Search for the cell housing the specified text and yield its [x, y] center coordinate. 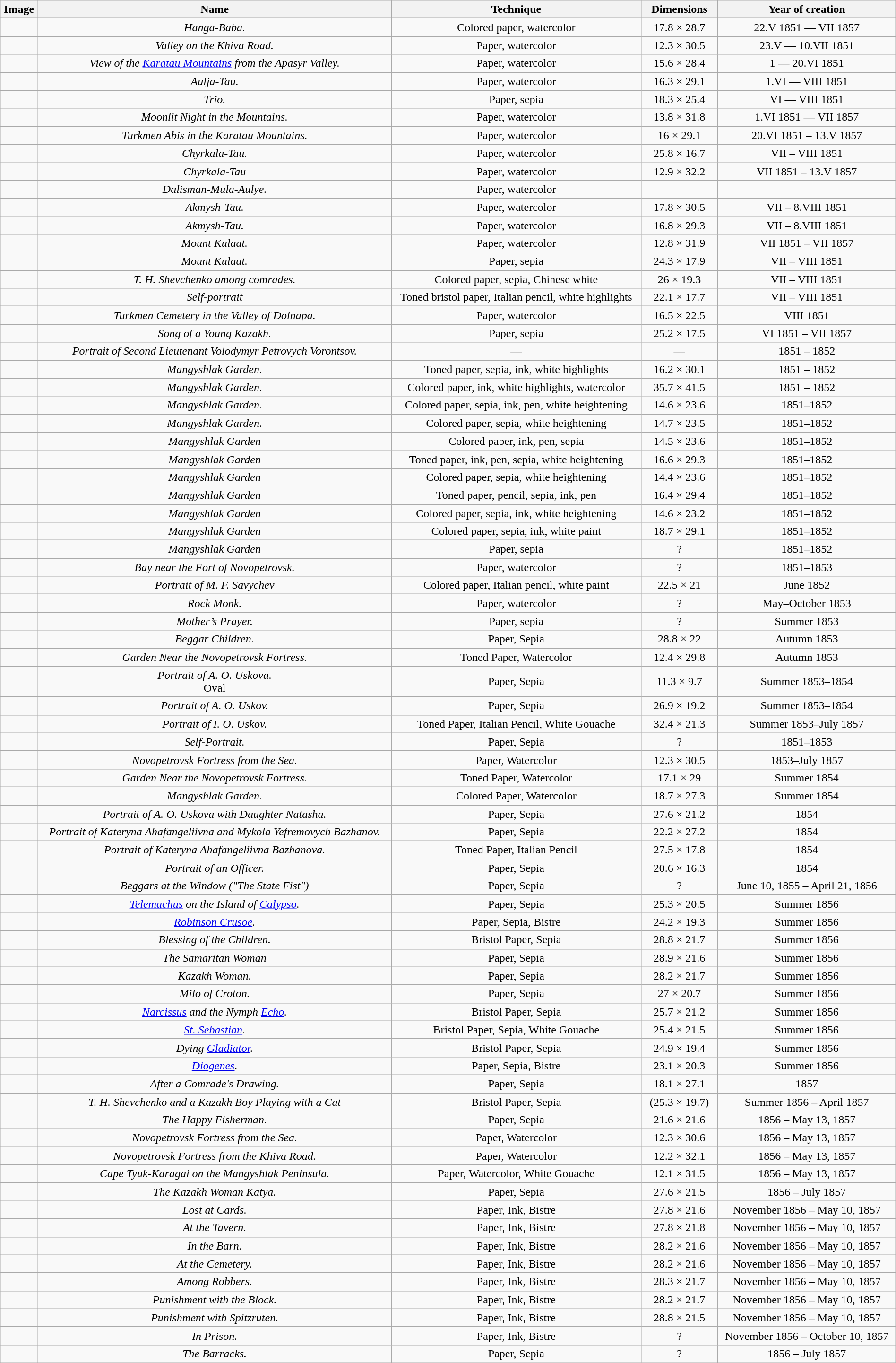
At the Cemetery. [215, 1264]
Narcissus and the Nymph Echo. [215, 1012]
Portrait of Kateryna Ahafangeliivna Bazhanova. [215, 850]
Toned paper, pencil, sepia, ink, pen [516, 495]
Portrait of A. O. Uskova.Oval [215, 682]
11.3 × 9.7 [680, 682]
VI 1851 – VII 1857 [807, 333]
23.1 × 20.3 [680, 1066]
18.3 × 25.4 [680, 99]
27.8 × 21.8 [680, 1228]
21.6 × 21.6 [680, 1120]
Dimensions [680, 9]
Telemachus on the Island of Calypso. [215, 904]
VII 1851 – VII 1857 [807, 243]
27.6 × 21.5 [680, 1192]
27 × 20.7 [680, 994]
14.4 × 23.6 [680, 477]
12.4 × 29.8 [680, 657]
1.VI 1851 — VII 1857 [807, 117]
Trio. [215, 99]
Portrait of M. F. Savychev [215, 585]
14.6 × 23.6 [680, 405]
Image [19, 9]
Cape Tyuk-Karagai on the Mangyshlak Peninsula. [215, 1174]
Turkmen Cemetery in the Valley of Dolnapa. [215, 315]
18.7 × 27.3 [680, 796]
Summer 1856 – April 1857 [807, 1102]
12.1 × 31.5 [680, 1174]
Toned Paper, Italian Pencil, White Gouache [516, 724]
22.5 × 21 [680, 585]
12.8 × 31.9 [680, 243]
Paper, Watercolor, White Gouache [516, 1174]
Toned bristol paper, Italian pencil, white highlights [516, 297]
20.6 × 16.3 [680, 868]
June 10, 1855 – April 21, 1856 [807, 886]
24.3 × 17.9 [680, 261]
35.7 × 41.5 [680, 387]
1 — 20.VI 1851 [807, 63]
25.4 × 21.5 [680, 1030]
Summer 1853 [807, 621]
Portrait of Kateryna Ahafangeliivna and Mykola Yefremovych Bazhanov. [215, 832]
Diogenes. [215, 1066]
Chyrkala-Tau [215, 171]
Chyrkala-Tau. [215, 153]
Portrait of A. O. Uskov. [215, 706]
November 1856 – October 10, 1857 [807, 1336]
16.6 × 29.3 [680, 459]
Novopetrovsk Fortress from the Khiva Road. [215, 1156]
Blessing of the Children. [215, 940]
Portrait of A. O. Uskova with Daughter Natasha. [215, 814]
Colored paper, sepia, ink, white paint [516, 531]
28.8 × 22 [680, 639]
Toned Paper, Italian Pencil [516, 850]
Colored paper, sepia, Chinese white [516, 279]
24.2 × 19.3 [680, 922]
Portrait of Second Lieutenant Volodymyr Petrovych Vorontsov. [215, 351]
16.3 × 29.1 [680, 81]
22.V 1851 — VII 1857 [807, 27]
18.1 × 27.1 [680, 1084]
View of the Karatau Mountains from the Apasyr Valley. [215, 63]
VII 1851 – 13.V 1857 [807, 171]
Colored Paper, Watercolor [516, 796]
Toned paper, ink, pen, sepia, white heightening [516, 459]
In the Barn. [215, 1246]
VIII 1851 [807, 315]
Among Robbers. [215, 1282]
1853–July 1857 [807, 760]
(25.3 × 19.7) [680, 1102]
Punishment with the Block. [215, 1300]
16 × 29.1 [680, 135]
25.8 × 16.7 [680, 153]
25.7 × 21.2 [680, 1012]
24.9 × 19.4 [680, 1048]
Summer 1853–July 1857 [807, 724]
22.2 × 27.2 [680, 832]
Colored paper, ink, pen, sepia [516, 441]
27.5 × 17.8 [680, 850]
Valley on the Khiva Road. [215, 45]
St. Sebastian. [215, 1030]
Name [215, 9]
In Prison. [215, 1336]
The Samaritan Woman [215, 958]
14.5 × 23.6 [680, 441]
25.2 × 17.5 [680, 333]
28.3 × 21.7 [680, 1282]
27.6 × 21.2 [680, 814]
20.VI 1851 – 13.V 1857 [807, 135]
Song of a Young Kazakh. [215, 333]
12.3 × 30.6 [680, 1138]
VI — VIII 1851 [807, 99]
Rock Monk. [215, 603]
32.4 × 21.3 [680, 724]
T. H. Shevchenko and a Kazakh Boy Playing with a Cat [215, 1102]
26 × 19.3 [680, 279]
28.8 × 21.7 [680, 940]
1.VI — VIII 1851 [807, 81]
Dalisman-Mula-Aulye. [215, 189]
Colored paper, sepia, ink, pen, white heightening [516, 405]
14.7 × 23.5 [680, 423]
The Kazakh Woman Katya. [215, 1192]
Hanga-Baba. [215, 27]
Beggars at the Window ("The State Fist") [215, 886]
23.V — 10.VII 1851 [807, 45]
Aulja-Tau. [215, 81]
May–October 1853 [807, 603]
Toned paper, sepia, ink, white highlights [516, 369]
17.8 × 30.5 [680, 207]
13.8 × 31.8 [680, 117]
25.3 × 20.5 [680, 904]
Turkmen Abis in the Karatau Mountains. [215, 135]
27.8 × 21.6 [680, 1210]
Robinson Crusoe. [215, 922]
18.7 × 29.1 [680, 531]
16.5 × 22.5 [680, 315]
12.9 × 32.2 [680, 171]
16.2 × 30.1 [680, 369]
Portrait of I. O. Uskov. [215, 724]
Colored paper, sepia, ink, white heightening [516, 513]
Milo of Croton. [215, 994]
Colored paper, Italian pencil, white paint [516, 585]
Dying Gladiator. [215, 1048]
Technique [516, 9]
16.4 × 29.4 [680, 495]
The Happy Fisherman. [215, 1120]
28.9 × 21.6 [680, 958]
Year of creation [807, 9]
T. H. Shevchenko among comrades. [215, 279]
The Barracks. [215, 1354]
Moonlit Night in the Mountains. [215, 117]
17.1 × 29 [680, 778]
15.6 × 28.4 [680, 63]
After a Comrade's Drawing. [215, 1084]
June 1852 [807, 585]
Punishment with Spitzruten. [215, 1318]
Colored paper, ink, white highlights, watercolor [516, 387]
22.1 × 17.7 [680, 297]
12.2 × 32.1 [680, 1156]
Lost at Cards. [215, 1210]
At the Tavern. [215, 1228]
Bristol Paper, Sepia, White Gouache [516, 1030]
26.9 × 19.2 [680, 706]
Beggar Children. [215, 639]
16.8 × 29.3 [680, 226]
Mother’s Prayer. [215, 621]
Self-portrait [215, 297]
Colored paper, watercolor [516, 27]
Kazakh Woman. [215, 976]
Bay near the Fort of Novopetrovsk. [215, 567]
28.8 × 21.5 [680, 1318]
1857 [807, 1084]
17.8 × 28.7 [680, 27]
14.6 × 23.2 [680, 513]
Portrait of an Officer. [215, 868]
Self-Portrait. [215, 742]
